Locate the cell with the specified text and output its [X, Y] center coordinate. 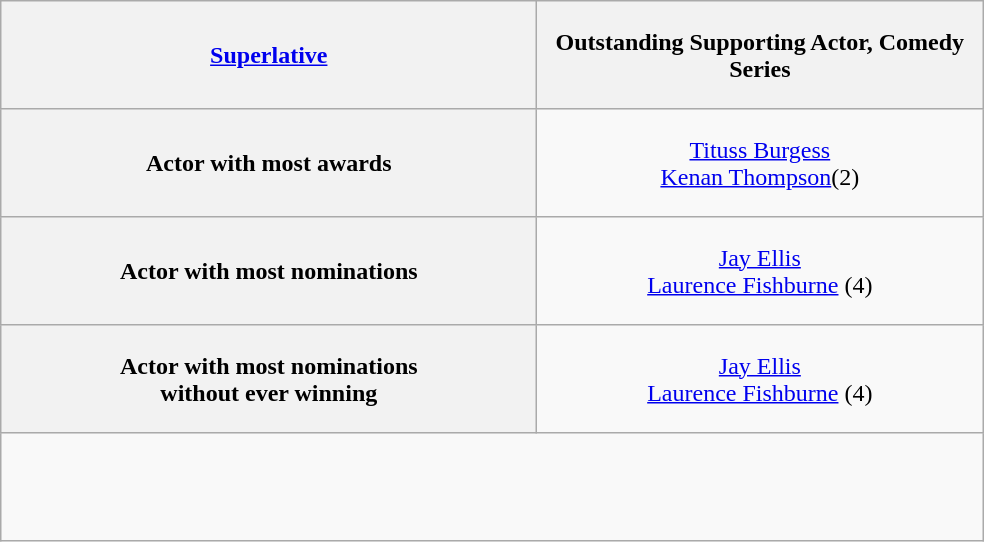
Outstanding Supporting Actor, Comedy Series [760, 55]
Actor with most nominations without ever winning [269, 379]
Actor with most nominations [269, 271]
Actor with most awards [269, 163]
Tituss Burgess Kenan Thompson(2) [760, 163]
Superlative [269, 55]
